Output the (X, Y) coordinate of the center of the cell containing the given text.  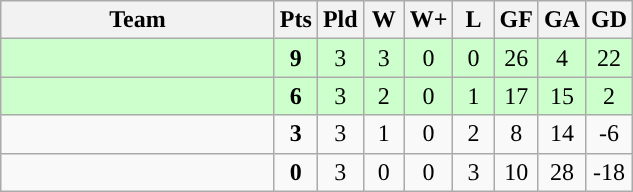
-6 (608, 134)
Pld (340, 20)
17 (516, 96)
GD (608, 20)
26 (516, 58)
6 (296, 96)
Pts (296, 20)
L (474, 20)
22 (608, 58)
W (384, 20)
GF (516, 20)
9 (296, 58)
15 (562, 96)
10 (516, 172)
4 (562, 58)
14 (562, 134)
-18 (608, 172)
Team (138, 20)
W+ (428, 20)
GA (562, 20)
28 (562, 172)
8 (516, 134)
